Scan for the cell matching the given text and deliver its (x, y) coordinate at center. 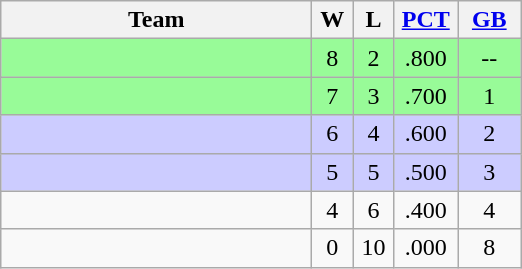
1 (490, 96)
L (374, 20)
0 (332, 248)
.600 (426, 134)
.400 (426, 210)
.500 (426, 172)
Team (156, 20)
-- (490, 58)
.700 (426, 96)
GB (490, 20)
W (332, 20)
.000 (426, 248)
PCT (426, 20)
.800 (426, 58)
10 (374, 248)
7 (332, 96)
